Capture the cell that displays the provided text and extract its [x, y] central coordinate. 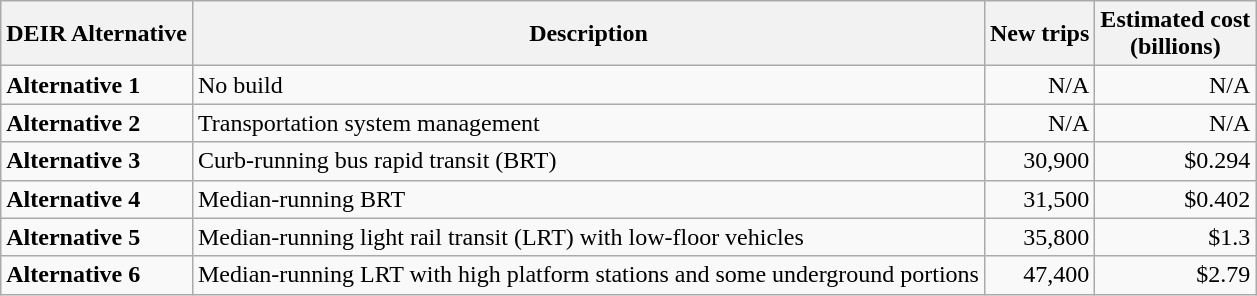
Alternative 6 [97, 275]
Median-running light rail transit (LRT) with low-floor vehicles [588, 237]
Alternative 4 [97, 199]
$0.294 [1176, 161]
Median-running BRT [588, 199]
$2.79 [1176, 275]
30,900 [1039, 161]
Transportation system management [588, 123]
No build [588, 85]
Alternative 2 [97, 123]
New trips [1039, 34]
DEIR Alternative [97, 34]
Alternative 3 [97, 161]
31,500 [1039, 199]
Alternative 5 [97, 237]
Estimated cost(billions) [1176, 34]
Median-running LRT with high platform stations and some underground portions [588, 275]
Alternative 1 [97, 85]
Curb-running bus rapid transit (BRT) [588, 161]
Description [588, 34]
$0.402 [1176, 199]
47,400 [1039, 275]
$1.3 [1176, 237]
35,800 [1039, 237]
